For the text-containing cell, return its midpoint in (X, Y) coordinate format. 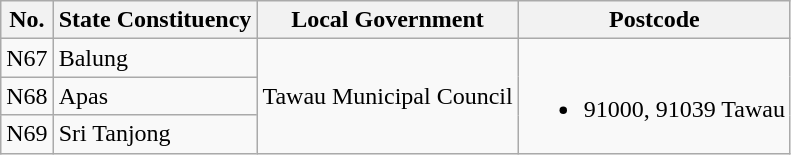
No. (27, 20)
Sri Tanjong (155, 134)
Balung (155, 58)
State Constituency (155, 20)
Tawau Municipal Council (388, 96)
N69 (27, 134)
N68 (27, 96)
91000, 91039 Tawau (654, 96)
Local Government (388, 20)
N67 (27, 58)
Postcode (654, 20)
Apas (155, 96)
